Find where the given text appears and provide that cell's center as (x, y) coordinate. 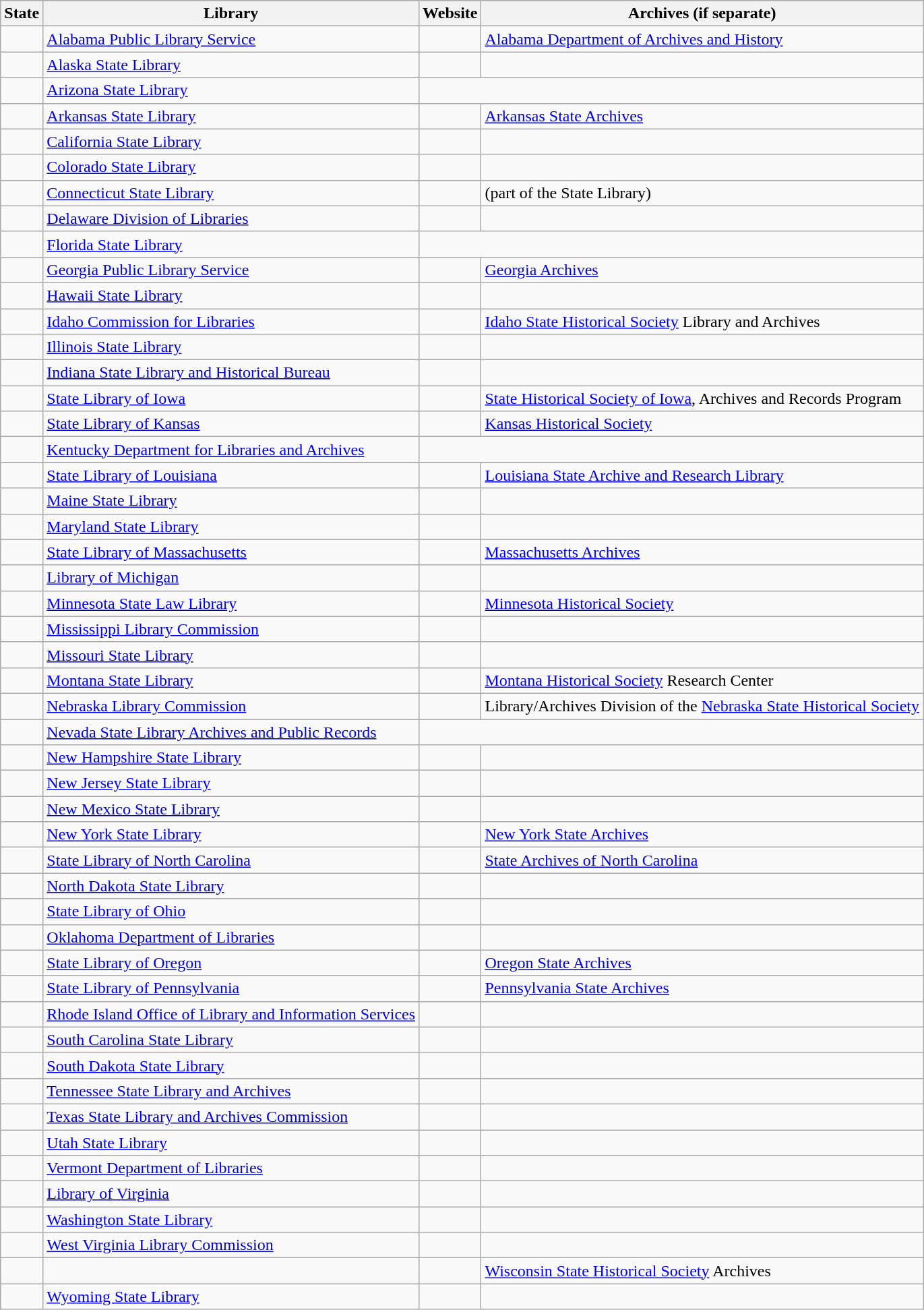
New Hampshire State Library (231, 758)
Montana State Library (231, 680)
Montana Historical Society Research Center (702, 680)
Alabama Public Library Service (231, 39)
Kansas Historical Society (702, 424)
Illinois State Library (231, 347)
State Historical Society of Iowa, Archives and Records Program (702, 398)
South Carolina State Library (231, 1040)
Minnesota State Law Library (231, 603)
Maine State Library (231, 501)
State Library of North Carolina (231, 860)
State Library of Pennsylvania (231, 988)
Website (450, 13)
Arkansas State Library (231, 116)
Georgia Archives (702, 270)
New Mexico State Library (231, 809)
Archives (if separate) (702, 13)
Massachusetts Archives (702, 552)
Washington State Library (231, 1220)
Nebraska Library Commission (231, 706)
Hawaii State Library (231, 295)
Delaware Division of Libraries (231, 218)
Florida State Library (231, 244)
New York State Library (231, 835)
Connecticut State Library (231, 193)
State Library of Louisiana (231, 475)
Vermont Department of Libraries (231, 1168)
Tennessee State Library and Archives (231, 1091)
State Library of Iowa (231, 398)
Arizona State Library (231, 90)
Kentucky Department for Libraries and Archives (231, 450)
Indiana State Library and Historical Bureau (231, 373)
State (22, 13)
Louisiana State Archive and Research Library (702, 475)
Alabama Department of Archives and History (702, 39)
Library/Archives Division of the Nebraska State Historical Society (702, 706)
Idaho Commission for Libraries (231, 322)
Arkansas State Archives (702, 116)
Library of Virginia (231, 1194)
Wisconsin State Historical Society Archives (702, 1271)
South Dakota State Library (231, 1065)
New York State Archives (702, 835)
Missouri State Library (231, 655)
State Library of Oregon (231, 963)
Wyoming State Library (231, 1297)
Idaho State Historical Society Library and Archives (702, 322)
Georgia Public Library Service (231, 270)
North Dakota State Library (231, 886)
Library (231, 13)
Rhode Island Office of Library and Information Services (231, 1014)
State Library of Kansas (231, 424)
State Library of Massachusetts (231, 552)
State Archives of North Carolina (702, 860)
Pennsylvania State Archives (702, 988)
State Library of Ohio (231, 912)
West Virginia Library Commission (231, 1245)
Colorado State Library (231, 167)
Mississippi Library Commission (231, 629)
Library of Michigan (231, 578)
Minnesota Historical Society (702, 603)
Oregon State Archives (702, 963)
California State Library (231, 142)
Maryland State Library (231, 527)
Nevada State Library Archives and Public Records (231, 732)
Oklahoma Department of Libraries (231, 937)
(part of the State Library) (702, 193)
Texas State Library and Archives Commission (231, 1117)
Utah State Library (231, 1143)
Alaska State Library (231, 65)
New Jersey State Library (231, 783)
